From the cell containing the given text, extract its center point as (x, y) coordinate. 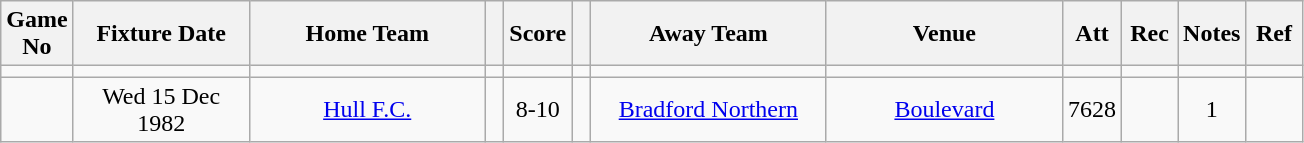
Score (538, 34)
Ref (1274, 34)
Notes (1212, 34)
7628 (1092, 110)
Fixture Date (161, 34)
Wed 15 Dec 1982 (161, 110)
Away Team (708, 34)
Hull F.C. (367, 110)
Boulevard (944, 110)
Rec (1150, 34)
Att (1092, 34)
Bradford Northern (708, 110)
8-10 (538, 110)
Venue (944, 34)
Game No (37, 34)
1 (1212, 110)
Home Team (367, 34)
